Scan for the cell matching the given text and deliver its [x, y] coordinate at center. 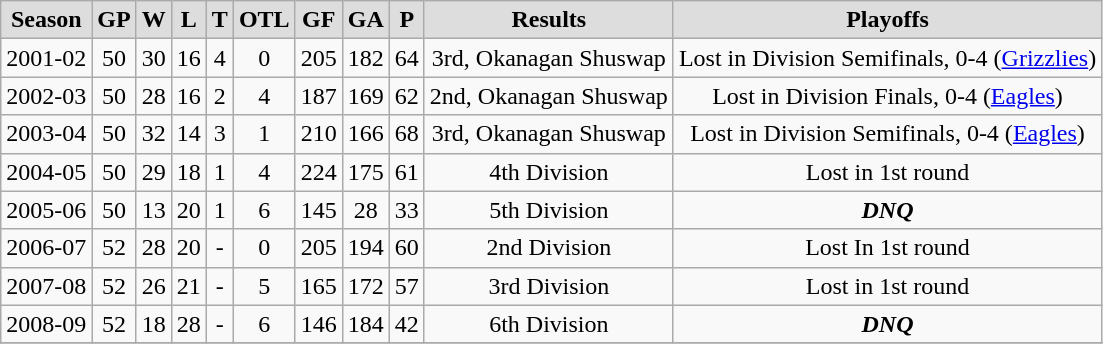
29 [154, 172]
2008-09 [46, 324]
187 [318, 96]
2003-04 [46, 134]
5 [264, 286]
68 [406, 134]
4th Division [548, 172]
2006-07 [46, 248]
2nd Division [548, 248]
2001-02 [46, 58]
146 [318, 324]
175 [366, 172]
5th Division [548, 210]
L [188, 20]
224 [318, 172]
61 [406, 172]
14 [188, 134]
182 [366, 58]
26 [154, 286]
Lost in Division Semifinals, 0-4 (Grizzlies) [887, 58]
2nd, Okanagan Shuswap [548, 96]
GA [366, 20]
2007-08 [46, 286]
Results [548, 20]
184 [366, 324]
62 [406, 96]
2005-06 [46, 210]
3 [220, 134]
Lost in Division Semifinals, 0-4 (Eagles) [887, 134]
6th Division [548, 324]
Season [46, 20]
OTL [264, 20]
165 [318, 286]
21 [188, 286]
194 [366, 248]
210 [318, 134]
33 [406, 210]
P [406, 20]
169 [366, 96]
GP [114, 20]
T [220, 20]
42 [406, 324]
2004-05 [46, 172]
3rd Division [548, 286]
2002-03 [46, 96]
Lost In 1st round [887, 248]
145 [318, 210]
172 [366, 286]
2 [220, 96]
64 [406, 58]
GF [318, 20]
Playoffs [887, 20]
32 [154, 134]
W [154, 20]
57 [406, 286]
30 [154, 58]
60 [406, 248]
166 [366, 134]
13 [154, 210]
Lost in Division Finals, 0-4 (Eagles) [887, 96]
